Capture the cell that displays the provided text and extract its (x, y) central coordinate. 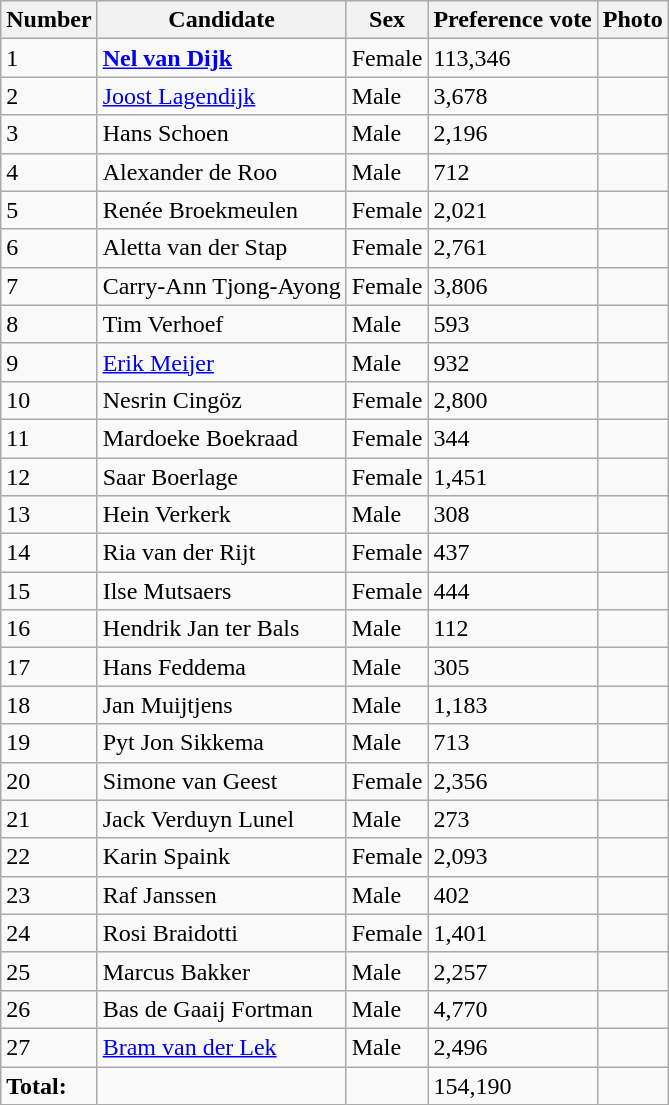
2,257 (512, 971)
3,678 (512, 96)
Ria van der Rijt (222, 553)
21 (49, 819)
437 (512, 553)
305 (512, 667)
22 (49, 857)
24 (49, 933)
Joost Lagendijk (222, 96)
9 (49, 362)
1,451 (512, 477)
19 (49, 743)
6 (49, 248)
Ilse Mutsaers (222, 591)
2 (49, 96)
4,770 (512, 1009)
Bas de Gaaij Fortman (222, 1009)
Jan Muijtjens (222, 705)
8 (49, 324)
1 (49, 58)
112 (512, 629)
26 (49, 1009)
Rosi Braidotti (222, 933)
Nesrin Cingöz (222, 400)
2,496 (512, 1047)
12 (49, 477)
2,196 (512, 134)
Karin Spaink (222, 857)
Aletta van der Stap (222, 248)
18 (49, 705)
25 (49, 971)
Hendrik Jan ter Bals (222, 629)
402 (512, 895)
Bram van der Lek (222, 1047)
15 (49, 591)
Nel van Dijk (222, 58)
Erik Meijer (222, 362)
Preference vote (512, 20)
10 (49, 400)
2,761 (512, 248)
2,356 (512, 781)
Pyt Jon Sikkema (222, 743)
Number (49, 20)
712 (512, 172)
3,806 (512, 286)
113,346 (512, 58)
Hein Verkerk (222, 515)
593 (512, 324)
27 (49, 1047)
Jack Verduyn Lunel (222, 819)
Photo (632, 20)
20 (49, 781)
4 (49, 172)
23 (49, 895)
Candidate (222, 20)
932 (512, 362)
16 (49, 629)
Mardoeke Boekraad (222, 438)
273 (512, 819)
444 (512, 591)
1,401 (512, 933)
154,190 (512, 1085)
2,800 (512, 400)
713 (512, 743)
Hans Schoen (222, 134)
5 (49, 210)
Simone van Geest (222, 781)
Alexander de Roo (222, 172)
1,183 (512, 705)
344 (512, 438)
Total: (49, 1085)
7 (49, 286)
Carry-Ann Tjong-Ayong (222, 286)
2,021 (512, 210)
308 (512, 515)
Renée Broekmeulen (222, 210)
3 (49, 134)
Tim Verhoef (222, 324)
Hans Feddema (222, 667)
2,093 (512, 857)
Marcus Bakker (222, 971)
17 (49, 667)
Saar Boerlage (222, 477)
11 (49, 438)
13 (49, 515)
Sex (387, 20)
Raf Janssen (222, 895)
14 (49, 553)
